Scan for the cell matching the given text and deliver its (X, Y) coordinate at center. 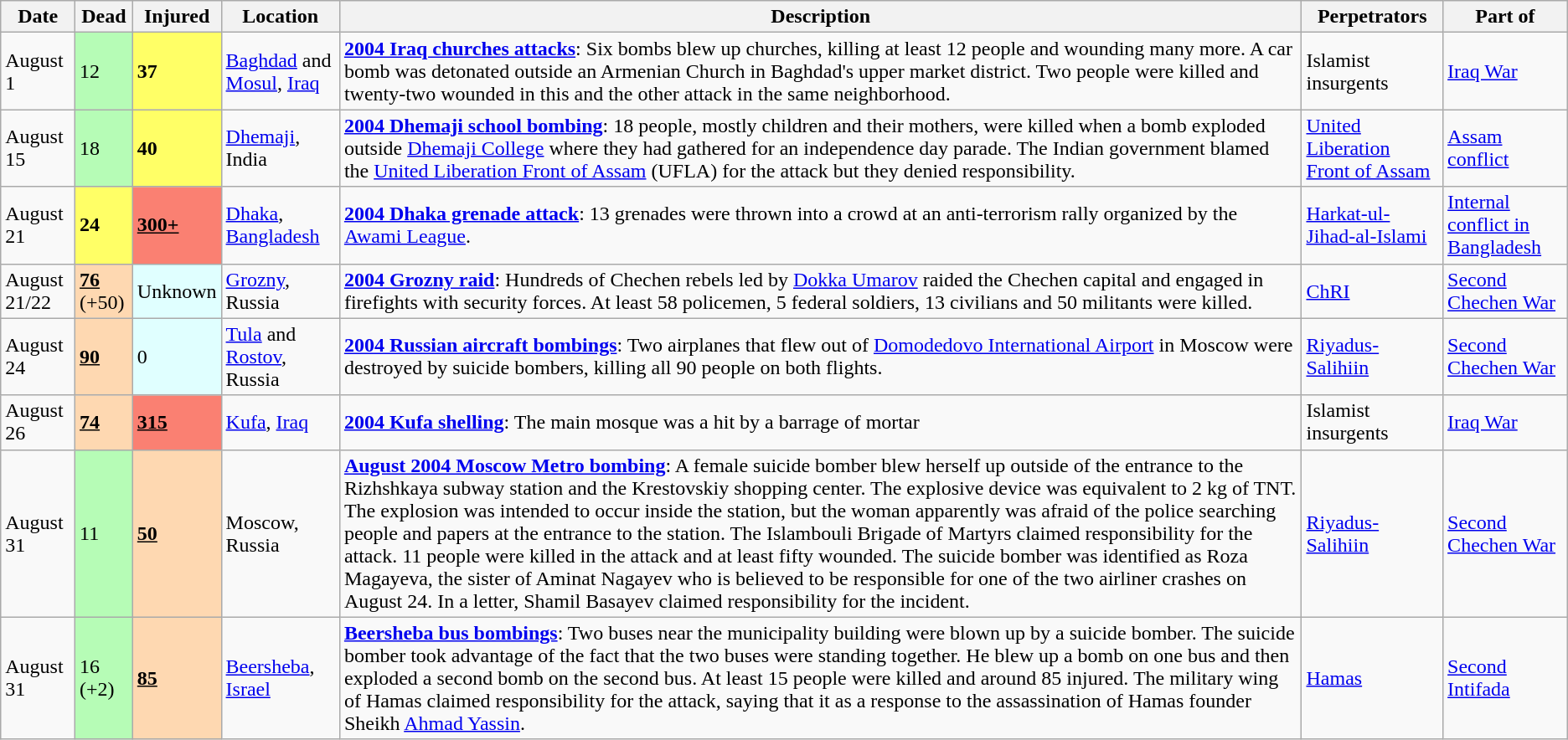
Tula and Rostov, Russia (280, 357)
Kufa, Iraq (280, 422)
2004 Kufa shelling: The main mosque was a hit by a barrage of mortar (821, 422)
Second Intifada (1506, 678)
Dhemaji, India (280, 148)
74 (104, 422)
ChRI (1372, 291)
August 21 (39, 225)
18 (104, 148)
Moscow, Russia (280, 533)
300+ (177, 225)
August 15 (39, 148)
Grozny, Russia (280, 291)
37 (177, 71)
90 (104, 357)
315 (177, 422)
Hamas (1372, 678)
85 (177, 678)
Injured (177, 17)
0 (177, 357)
2004 Dhaka grenade attack: 13 grenades were thrown into a crowd at an anti-terrorism rally organized by the Awami League. (821, 225)
Dhaka, Bangladesh (280, 225)
50 (177, 533)
76 (+50) (104, 291)
August 26 (39, 422)
Location (280, 17)
16 (+2) (104, 678)
12 (104, 71)
Beersheba, Israel (280, 678)
August 21/22 (39, 291)
Internal conflict in Bangladesh (1506, 225)
40 (177, 148)
Baghdad and Mosul, Iraq (280, 71)
Part of (1506, 17)
11 (104, 533)
Date (39, 17)
Unknown (177, 291)
Harkat-ul-Jihad-al-Islami (1372, 225)
August 1 (39, 71)
24 (104, 225)
August 24 (39, 357)
United Liberation Front of Assam (1372, 148)
Dead (104, 17)
Perpetrators (1372, 17)
Assam conflict (1506, 148)
Description (821, 17)
